Capture the cell that displays the provided text and extract its [X, Y] central coordinate. 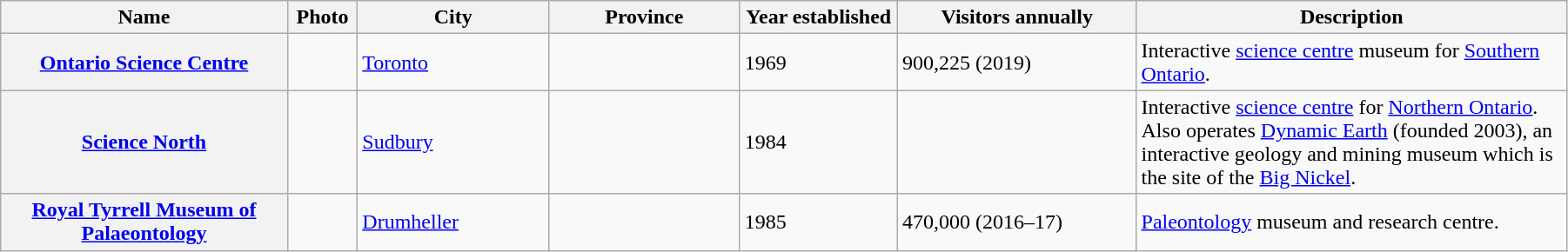
City [453, 17]
Royal Tyrrell Museum of Palaeontology [144, 222]
Visitors annually [1016, 17]
1985 [818, 222]
470,000 (2016–17) [1016, 222]
Name [144, 17]
Paleontology museum and research centre. [1351, 222]
Toronto [453, 63]
1984 [818, 143]
Province [644, 17]
Year established [818, 17]
Photo [322, 17]
Description [1351, 17]
1969 [818, 63]
Sudbury [453, 143]
Science North [144, 143]
900,225 (2019) [1016, 63]
Drumheller [453, 222]
Interactive science centre museum for Southern Ontario. [1351, 63]
Ontario Science Centre [144, 63]
